Detect which cell encompasses the target text, then output its (X, Y) center coordinate. 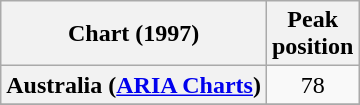
Peakposition (312, 34)
Australia (ARIA Charts) (134, 85)
78 (312, 85)
Chart (1997) (134, 34)
